Capture the cell that displays the provided text and extract its [x, y] central coordinate. 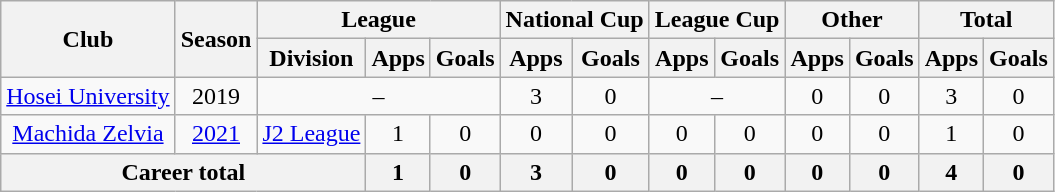
4 [951, 172]
National Cup [574, 20]
Club [88, 39]
J2 League [312, 134]
Season [216, 39]
League [378, 20]
Total [986, 20]
2019 [216, 96]
Career total [184, 172]
Machida Zelvia [88, 134]
Other [852, 20]
2021 [216, 134]
League Cup [717, 20]
Division [312, 58]
Hosei University [88, 96]
